Pinpoint the cell where the given text exists, returning its [X, Y] midpoint coordinate. 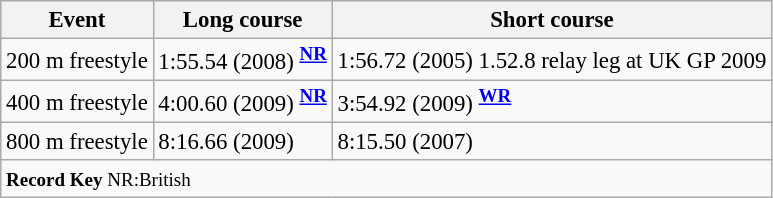
8:15.50 (2007) [552, 142]
3:54.92 (2009) WR [552, 102]
1:56.72 (2005) 1.52.8 relay leg at UK GP 2009 [552, 60]
Long course [242, 20]
8:16.66 (2009) [242, 142]
1:55.54 (2008) NR [242, 60]
Short course [552, 20]
200 m freestyle [77, 60]
Record Key NR:British [386, 179]
800 m freestyle [77, 142]
Event [77, 20]
400 m freestyle [77, 102]
4:00.60 (2009) NR [242, 102]
